From the cell containing the given text, extract its center point as [x, y] coordinate. 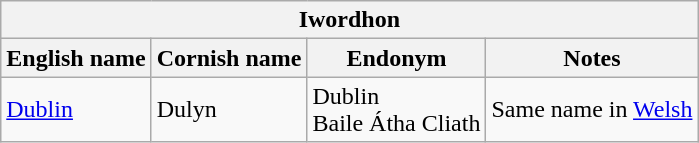
Notes [592, 58]
Dulyn [229, 110]
Endonym [396, 58]
Iwordhon [350, 20]
English name [76, 58]
Same name in Welsh [592, 110]
Cornish name [229, 58]
Dublin [76, 110]
DublinBaile Átha Cliath [396, 110]
